Determine the (X, Y) coordinate at the center of the cell enclosing the given text.  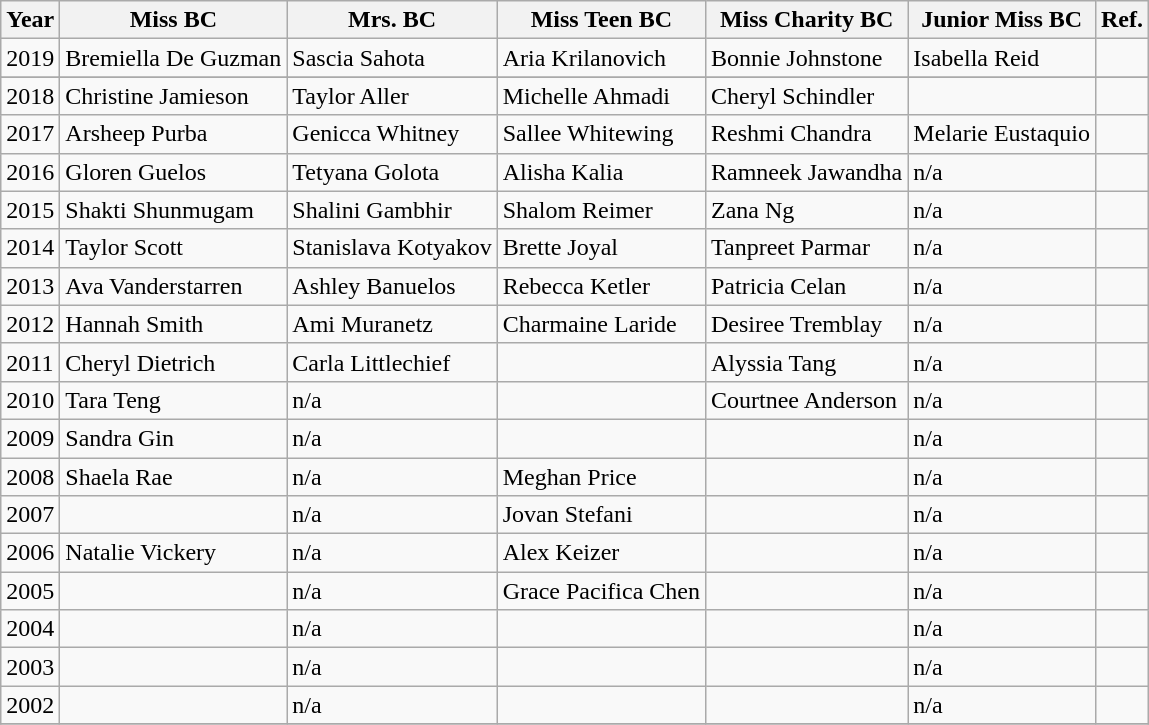
Miss Charity BC (806, 20)
Tetyana Golota (392, 172)
Tanpreet Parmar (806, 248)
2004 (30, 629)
Jovan Stefani (601, 515)
Sallee Whitewing (601, 134)
Cheryl Dietrich (174, 362)
Junior Miss BC (1002, 20)
Mrs. BC (392, 20)
Stanislava Kotyakov (392, 248)
Cheryl Schindler (806, 96)
Patricia Celan (806, 286)
Genicca Whitney (392, 134)
Ami Muranetz (392, 324)
Michelle Ahmadi (601, 96)
Desiree Tremblay (806, 324)
Sandra Gin (174, 438)
2013 (30, 286)
Gloren Guelos (174, 172)
2005 (30, 591)
Shalom Reimer (601, 210)
2007 (30, 515)
Alyssia Tang (806, 362)
Shakti Shunmugam (174, 210)
Taylor Scott (174, 248)
Ref. (1122, 20)
2011 (30, 362)
Bremiella De Guzman (174, 58)
2016 (30, 172)
Ramneek Jawandha (806, 172)
2010 (30, 400)
Hannah Smith (174, 324)
Miss Teen BC (601, 20)
2002 (30, 705)
Courtnee Anderson (806, 400)
2018 (30, 96)
Arsheep Purba (174, 134)
Ava Vanderstarren (174, 286)
Ashley Banuelos (392, 286)
Christine Jamieson (174, 96)
Rebecca Ketler (601, 286)
Bonnie Johnstone (806, 58)
Charmaine Laride (601, 324)
Aria Krilanovich (601, 58)
2012 (30, 324)
2009 (30, 438)
Shalini Gambhir (392, 210)
2019 (30, 58)
Reshmi Chandra (806, 134)
Carla Littlechief (392, 362)
2015 (30, 210)
2008 (30, 477)
Year (30, 20)
Shaela Rae (174, 477)
Natalie Vickery (174, 553)
Alisha Kalia (601, 172)
Taylor Aller (392, 96)
2017 (30, 134)
2006 (30, 553)
Meghan Price (601, 477)
Isabella Reid (1002, 58)
Tara Teng (174, 400)
Melarie Eustaquio (1002, 134)
Brette Joyal (601, 248)
2003 (30, 667)
Grace Pacifica Chen (601, 591)
2014 (30, 248)
Miss BC (174, 20)
Zana Ng (806, 210)
Alex Keizer (601, 553)
Sascia Sahota (392, 58)
